Search for the cell housing the specified text and yield its [X, Y] center coordinate. 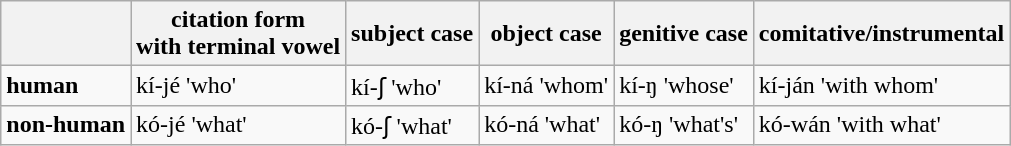
subject case [412, 34]
kí-ŋ 'whose' [684, 86]
kí-ján 'with whom' [881, 86]
non-human [66, 125]
comitative/instrumental [881, 34]
kó-wán 'with what' [881, 125]
genitive case [684, 34]
kí-jé 'who' [238, 86]
kó-ná 'what' [546, 125]
kó-jé 'what' [238, 125]
kó-ŋ 'what's' [684, 125]
object case [546, 34]
kí-ʃ 'who' [412, 86]
kí-ná 'whom' [546, 86]
human [66, 86]
kó-ʃ 'what' [412, 125]
citation formwith terminal vowel [238, 34]
